Find where the given text appears and provide that cell's center as (X, Y) coordinate. 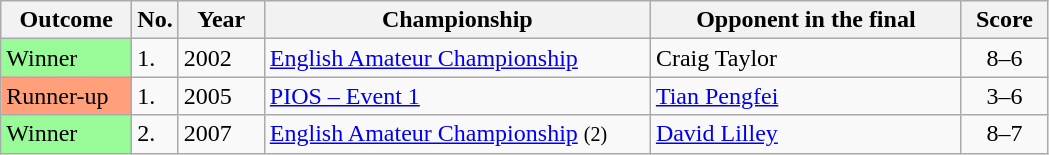
PIOS – Event 1 (457, 96)
Tian Pengfei (806, 96)
3–6 (1004, 96)
No. (155, 20)
8–6 (1004, 58)
David Lilley (806, 134)
Runner-up (66, 96)
Outcome (66, 20)
English Amateur Championship (2) (457, 134)
2002 (221, 58)
8–7 (1004, 134)
Year (221, 20)
Craig Taylor (806, 58)
2007 (221, 134)
Championship (457, 20)
Opponent in the final (806, 20)
2005 (221, 96)
English Amateur Championship (457, 58)
2. (155, 134)
Score (1004, 20)
